Detect which cell encompasses the target text, then output its [x, y] center coordinate. 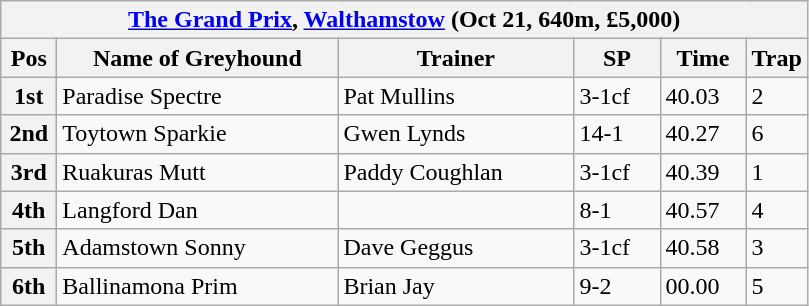
Adamstown Sonny [198, 248]
Pat Mullins [456, 96]
40.03 [703, 96]
Toytown Sparkie [198, 134]
Pos [29, 58]
The Grand Prix, Walthamstow (Oct 21, 640m, £5,000) [404, 20]
Trap [776, 58]
5 [776, 286]
1 [776, 172]
5th [29, 248]
9-2 [617, 286]
14-1 [617, 134]
Langford Dan [198, 210]
00.00 [703, 286]
Time [703, 58]
40.39 [703, 172]
Paradise Spectre [198, 96]
Ballinamona Prim [198, 286]
2nd [29, 134]
3rd [29, 172]
Paddy Coughlan [456, 172]
Dave Geggus [456, 248]
4th [29, 210]
Trainer [456, 58]
40.57 [703, 210]
2 [776, 96]
6th [29, 286]
Gwen Lynds [456, 134]
8-1 [617, 210]
40.58 [703, 248]
40.27 [703, 134]
3 [776, 248]
1st [29, 96]
Name of Greyhound [198, 58]
4 [776, 210]
6 [776, 134]
Ruakuras Mutt [198, 172]
Brian Jay [456, 286]
SP [617, 58]
